Determine the [x, y] coordinate at the center of the cell enclosing the given text.  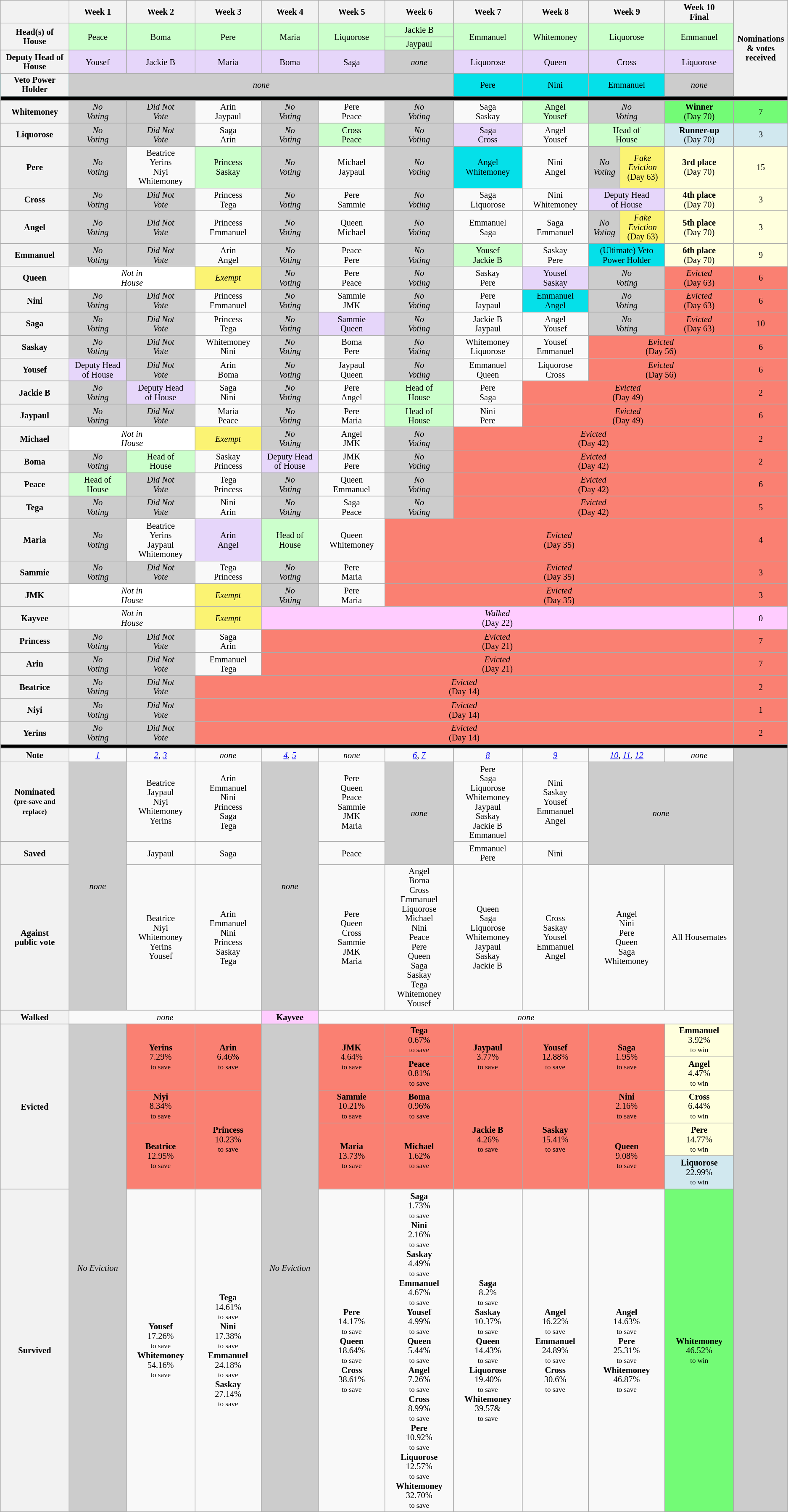
Note [34, 755]
Yerins [34, 732]
LiquoroseCross [555, 370]
Boma0.96%to save [419, 1106]
10, 11, 12 [627, 755]
PereQueenCrossSammieJMKMaria [352, 937]
JaypaulQueen [352, 370]
Walked [34, 1017]
Runner-up(Day 70) [699, 134]
Queen9.08%to save [627, 1156]
Arin [34, 664]
Week 3 [228, 12]
AngelJMK [352, 438]
Saved [34, 853]
CrossSaskayYousefEmmanuelAngel [555, 937]
6th place(Day 70) [699, 255]
Emmanuel3.92%to win [699, 1040]
WhitemoneyLiquorose [488, 347]
SammieJMK [352, 301]
SagaEmmanuel [555, 227]
NiniSaskayYousefEmmanuelAngel [555, 802]
Tega0.67%to save [419, 1040]
SagaSaskay [488, 112]
MichaelJaypaul [352, 167]
Head(s) ofHouse [34, 37]
Arin6.46%to save [228, 1057]
Evicted [34, 1106]
ArinEmmanuelNiniPrincessSagaTega [228, 802]
EmmanuelQueen [488, 370]
QueenSagaLiquoroseWhitemoneyJaypaulSaskayJackie B [488, 937]
SagaLiquorose [488, 199]
6, 7 [419, 755]
NiniArin [228, 507]
PeacePere [352, 255]
5th place(Day 70) [699, 227]
NiniWhitemoney [555, 199]
Pere14.77%to win [699, 1139]
Michael1.62%to save [419, 1156]
MariaPeace [228, 416]
YousefSaskay [555, 278]
3rd place(Day 70) [699, 167]
BeatriceJaypaulNiyiWhitemoneyYerins [161, 802]
Saga1.95%to save [627, 1057]
PereAngel [352, 392]
ArinBoma [228, 370]
QueenMichael [352, 227]
Againstpublic vote [34, 937]
PereSagaLiquoroseWhitemoneyJaypaulSaskayJackie BEmmanuel [488, 802]
EmmanuelTega [228, 664]
EmmanuelPere [488, 853]
Beatrice [34, 687]
Angel14.63%to savePere25.31%to saveWhitemoney46.87%to save [627, 1351]
SagaPeace [352, 507]
Pere14.17%to saveQueen18.64%to saveCross38.61%to save [352, 1351]
Week 10Final [699, 12]
Veto Power Holder [34, 85]
Week 2 [161, 12]
Walked (Day 22) [498, 618]
JMK4.64%to save [352, 1057]
4 [761, 540]
JMKPere [352, 461]
Niyi8.34%to save [161, 1106]
(Ultimate) VetoPower Holder [627, 255]
AngelWhitemoney [488, 167]
PrincessSaskay [228, 167]
EmmanuelSaga [488, 227]
Maria13.73%to save [352, 1156]
Cross6.44%to win [699, 1106]
Nominated(pre-save and replace) [34, 802]
Angel16.22%to saveEmmanuel24.89%to saveCross30.6%to save [555, 1351]
Yerins7.29%to save [161, 1057]
Angel4.47%to win [699, 1074]
Week 7 [488, 12]
QueenEmmanuel [352, 485]
PereQueenPeaceSammieJMKMaria [352, 802]
4, 5 [290, 755]
Week 4 [290, 12]
QueenWhitemoney [352, 540]
8 [488, 755]
Jaypaul3.77%to save [488, 1057]
Saskay15.41%to save [555, 1139]
All Housemates [699, 937]
SagaNini [228, 392]
Winner(Day 70) [699, 112]
Beatrice12.95%to save [161, 1156]
Week 1 [98, 12]
0 [761, 618]
Sammie10.21%to save [352, 1106]
SammieQueen [352, 323]
Deputy Head ofHouse [34, 61]
AngelBomaCrossEmmanuelLiquoroseMichaelNiniPeacePereQueenSagaSaskayTegaWhitemoneyYousef [419, 937]
Peace0.81%to save [419, 1074]
Angel [34, 227]
Nominations& votesreceived [761, 48]
Week 5 [352, 12]
Sammie [34, 572]
BomaPere [352, 347]
Princess [34, 641]
Jackie B4.26%to save [488, 1139]
NiniPere [488, 416]
JMK [34, 595]
Tega [34, 507]
PereJaypaul [488, 301]
Yousef17.26%to saveWhitemoney54.16%to save [161, 1351]
Whitemoney46.52%to win [699, 1351]
Jackie BJaypaul [488, 323]
SagaCross [488, 134]
Niyi [34, 710]
Survived [34, 1351]
BeatriceNiyiWhitemoneyYerinsYousef [161, 937]
Week 9 [627, 12]
2, 3 [161, 755]
Yousef12.88%to save [555, 1057]
15 [761, 167]
Michael [34, 438]
5 [761, 507]
YousefJackie B [488, 255]
Saga8.2%to saveSaskay10.37%to saveQueen14.43%to saveLiquorose19.40%to saveWhitemoney39.57&to save [488, 1351]
ArinJaypaul [228, 112]
BeatriceYerinsNiyiWhitemoney [161, 167]
NiniAngel [555, 167]
Nini2.16%to save [627, 1106]
EmmanuelAngel [555, 301]
Week 6 [419, 12]
PereSaga [488, 392]
CrossPeace [352, 134]
YousefEmmanuel [555, 347]
SaskayPrincess [228, 461]
ArinEmmanuelNiniPrincessSaskayTega [228, 937]
BeatriceYerinsJaypaulWhitemoney [161, 540]
WhitemoneyNini [228, 347]
Liquorose22.99%to win [699, 1173]
Week 8 [555, 12]
10 [761, 323]
Tega14.61%to saveNini17.38%to saveEmmanuel24.18%to saveSaskay27.14%to save [228, 1351]
PereSammie [352, 199]
Saskay [34, 347]
AngelNiniPereQueenSagaWhitemoney [627, 937]
Princess10.23%to save [228, 1139]
4th place(Day 70) [699, 199]
